Detect which cell encompasses the target text, then output its [x, y] center coordinate. 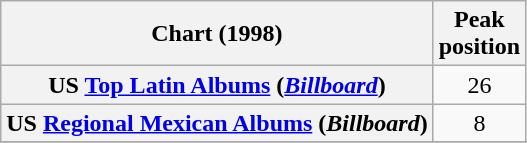
26 [479, 85]
Chart (1998) [217, 34]
US Top Latin Albums (Billboard) [217, 85]
US Regional Mexican Albums (Billboard) [217, 123]
Peakposition [479, 34]
8 [479, 123]
